Capture the cell that displays the provided text and extract its [X, Y] central coordinate. 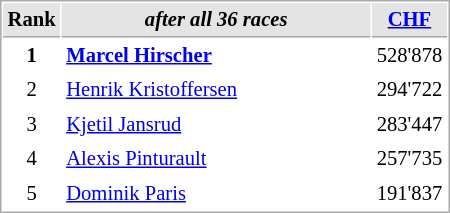
Rank [32, 20]
Kjetil Jansrud [216, 124]
4 [32, 158]
after all 36 races [216, 20]
1 [32, 56]
Alexis Pinturault [216, 158]
Henrik Kristoffersen [216, 90]
191'837 [410, 194]
3 [32, 124]
257'735 [410, 158]
5 [32, 194]
294'722 [410, 90]
283'447 [410, 124]
Dominik Paris [216, 194]
CHF [410, 20]
2 [32, 90]
Marcel Hirscher [216, 56]
528'878 [410, 56]
